Output the (x, y) coordinate of the center of the cell containing the given text.  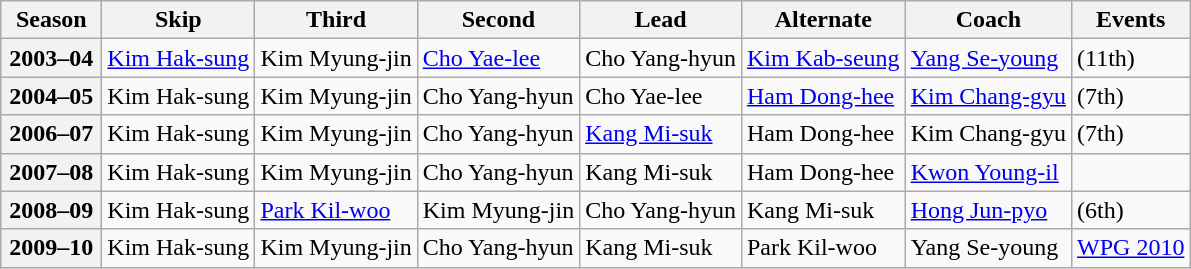
Lead (661, 20)
Events (1131, 20)
Alternate (823, 20)
Kwon Young-il (988, 172)
Coach (988, 20)
Season (52, 20)
Hong Jun-pyo (988, 210)
2009–10 (52, 248)
WPG 2010 (1131, 248)
2004–05 (52, 96)
Skip (178, 20)
2003–04 (52, 58)
(6th) (1131, 210)
Third (336, 20)
2006–07 (52, 134)
2007–08 (52, 172)
Second (498, 20)
Kim Kab-seung (823, 58)
2008–09 (52, 210)
(11th) (1131, 58)
